Capture the cell that displays the provided text and extract its [X, Y] central coordinate. 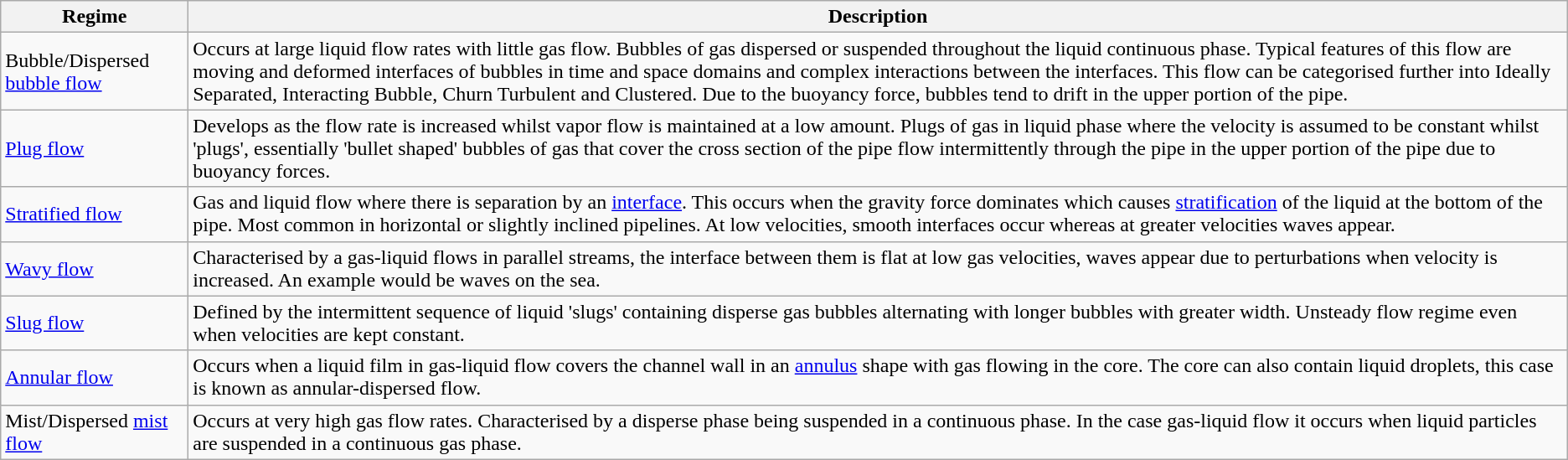
Annular flow [95, 377]
Stratified flow [95, 214]
Plug flow [95, 148]
Mist/Dispersed mist flow [95, 432]
Bubble/Dispersed bubble flow [95, 71]
Slug flow [95, 323]
Regime [95, 17]
Description [878, 17]
Wavy flow [95, 268]
